Locate the cell with the specified text and output its [x, y] center coordinate. 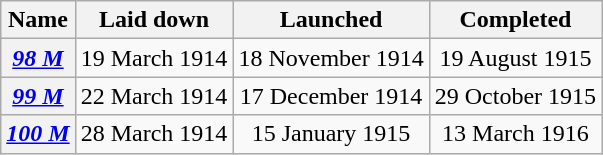
Name [38, 20]
22 March 1914 [154, 96]
29 October 1915 [515, 96]
19 August 1915 [515, 58]
18 November 1914 [331, 58]
99 M [38, 96]
15 January 1915 [331, 134]
17 December 1914 [331, 96]
19 March 1914 [154, 58]
28 March 1914 [154, 134]
Launched [331, 20]
98 M [38, 58]
Completed [515, 20]
100 M [38, 134]
13 March 1916 [515, 134]
Laid down [154, 20]
